For the text-containing cell, return its midpoint in [x, y] coordinate format. 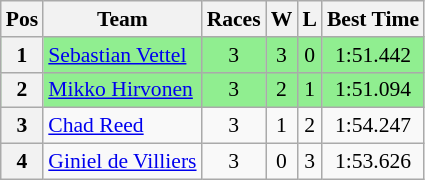
1:51.094 [373, 90]
Mikko Hirvonen [122, 90]
Team [122, 19]
1:51.442 [373, 55]
Pos [22, 19]
Sebastian Vettel [122, 55]
1:54.247 [373, 126]
W [282, 19]
Best Time [373, 19]
Giniel de Villiers [122, 162]
4 [22, 162]
L [310, 19]
Chad Reed [122, 126]
1:53.626 [373, 162]
Races [234, 19]
